Capture the cell that displays the provided text and extract its [X, Y] central coordinate. 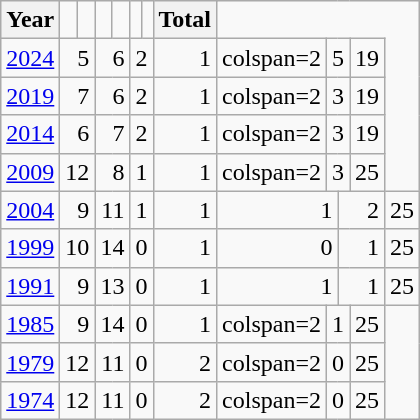
2024 [30, 58]
2004 [30, 210]
2019 [30, 96]
1999 [30, 248]
10 [78, 248]
Total [185, 20]
13 [112, 286]
1985 [30, 324]
2014 [30, 134]
Year [30, 20]
2009 [30, 172]
1979 [30, 362]
1974 [30, 400]
8 [112, 172]
1991 [30, 286]
